Extract the (x, y) coordinate from the center of the cell holding the provided text.  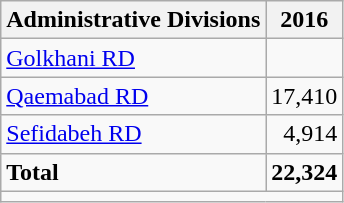
Qaemabad RD (134, 96)
2016 (304, 20)
17,410 (304, 96)
Administrative Divisions (134, 20)
22,324 (304, 172)
Total (134, 172)
4,914 (304, 134)
Sefidabeh RD (134, 134)
Golkhani RD (134, 58)
